Return the (x, y) coordinate for the center point of the cell that contains the specified text.  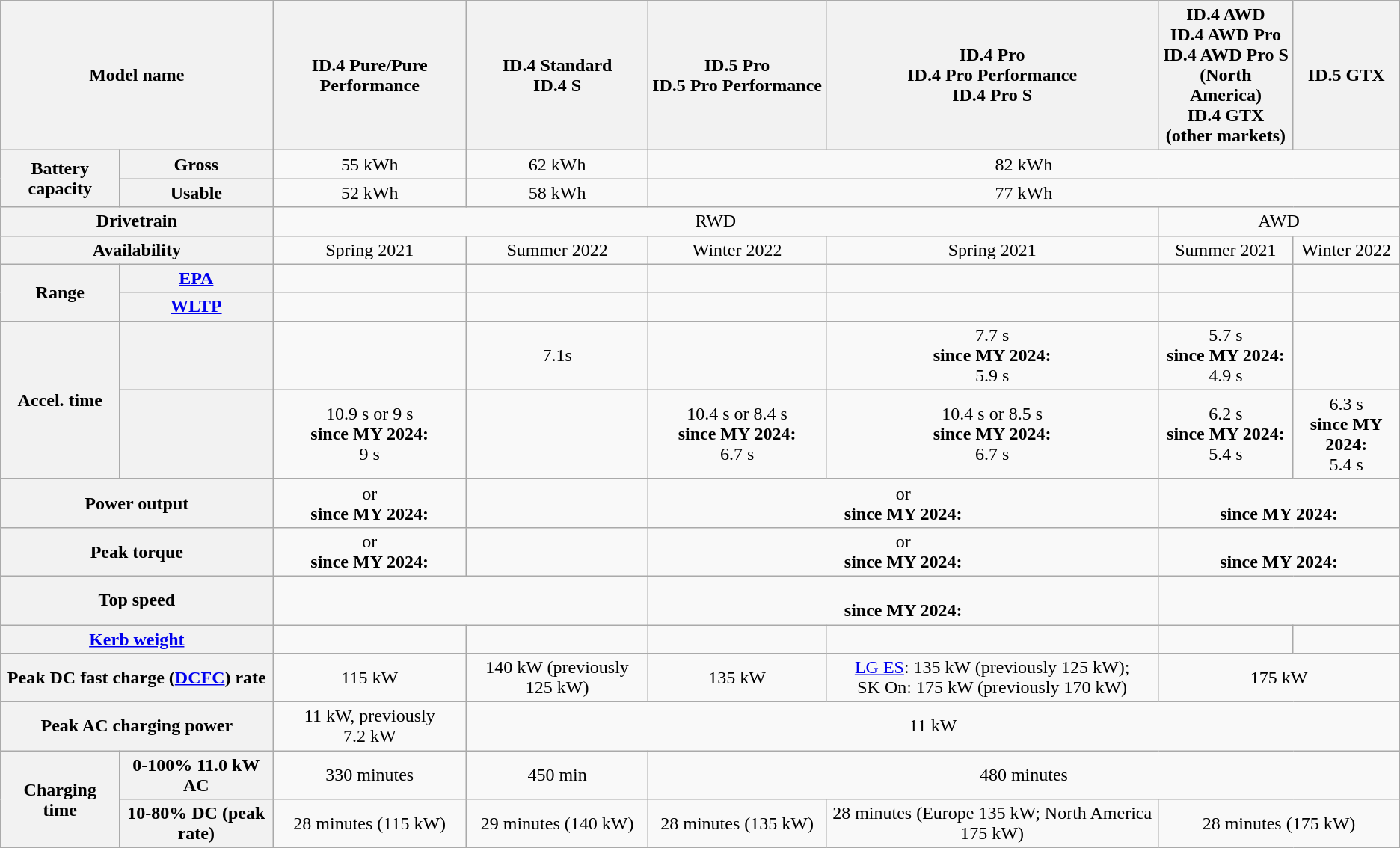
28 minutes (115 kW) (369, 824)
LG ES: 135 kW (previously 125 kW);SK On: 175 kW (previously 170 kW) (992, 678)
55 kWh (369, 165)
Range (60, 292)
52 kWh (369, 193)
Summer 2021 (1226, 250)
Drivetrain (137, 221)
5.7 ssince MY 2024:4.9 s (1226, 355)
6.2 ssince MY 2024:5.4 s (1226, 434)
Accel. time (60, 399)
Kerb weight (137, 639)
6.3 ssince MY 2024:5.4 s (1346, 434)
135 kW (737, 678)
ID.4 AWDID.4 AWD ProID.4 AWD Pro S(North America)ID.4 GTX(other markets) (1226, 76)
175 kW (1279, 678)
140 kW (previously 125 kW) (558, 678)
77 kWh (1025, 193)
Peak AC charging power (137, 727)
ID.4 Pure/Pure Performance (369, 76)
Usable (196, 193)
WLTP (196, 307)
Battery capacity (60, 179)
29 minutes (140 kW) (558, 824)
Peak DC fast charge (DCFC) rate (137, 678)
EPA (196, 278)
82 kWh (1025, 165)
0-100% 11.0 kW AC (196, 775)
ID.4 StandardID.4 S (558, 76)
28 minutes (135 kW) (737, 824)
58 kWh (558, 193)
Availability (137, 250)
11 kW (933, 727)
ID.5 ProID.5 Pro Performance (737, 76)
7.1s (558, 355)
RWD (716, 221)
Peak torque (137, 552)
Summer 2022 (558, 250)
Gross (196, 165)
330 minutes (369, 775)
Model name (137, 76)
62 kWh (558, 165)
10.4 s or 8.4 ssince MY 2024:6.7 s (737, 434)
28 minutes (175 kW) (1279, 824)
10.4 s or 8.5 ssince MY 2024:6.7 s (992, 434)
Charging time (60, 799)
ID.4 ProID.4 Pro PerformanceID.4 Pro S (992, 76)
7.7 ssince MY 2024:5.9 s (992, 355)
480 minutes (1025, 775)
Power output (137, 503)
115 kW (369, 678)
28 minutes (Europe 135 kW; North America 175 kW) (992, 824)
ID.5 GTX (1346, 76)
10.9 s or 9 ssince MY 2024:9 s (369, 434)
AWD (1279, 221)
Top speed (137, 600)
450 min (558, 775)
10-80% DC (peak rate) (196, 824)
11 kW, previously 7.2 kW (369, 727)
